Extract the [X, Y] coordinate from the center of the cell holding the provided text.  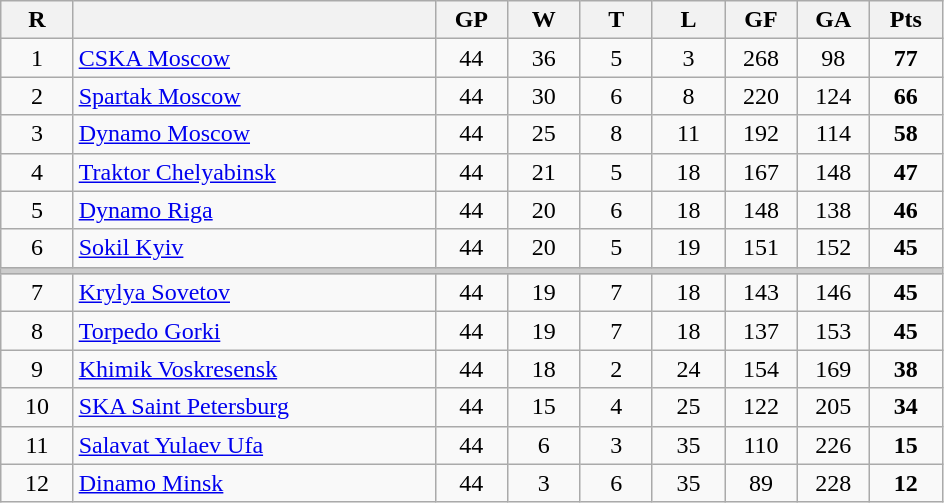
124 [833, 96]
169 [833, 369]
66 [906, 96]
138 [833, 210]
146 [833, 293]
220 [761, 96]
Traktor Chelyabinsk [254, 172]
Pts [906, 20]
167 [761, 172]
143 [761, 293]
Spartak Moscow [254, 96]
10 [37, 407]
8.5 [472, 270]
98 [833, 58]
SKA Saint Petersburg [254, 407]
GP [471, 20]
153 [833, 331]
Krylya Sovetov [254, 293]
137 [761, 331]
1 [37, 58]
47 [906, 172]
T [616, 20]
30 [544, 96]
9 [37, 369]
CSKA Moscow [254, 58]
21 [544, 172]
46 [906, 210]
89 [761, 483]
228 [833, 483]
192 [761, 134]
Dynamo Moscow [254, 134]
38 [906, 369]
24 [688, 369]
Torpedo Gorki [254, 331]
GF [761, 20]
Dynamo Riga [254, 210]
114 [833, 134]
268 [761, 58]
34 [906, 407]
Dinamo Minsk [254, 483]
152 [833, 248]
226 [833, 445]
77 [906, 58]
GA [833, 20]
Salavat Yulaev Ufa [254, 445]
W [544, 20]
Khimik Voskresensk [254, 369]
205 [833, 407]
122 [761, 407]
151 [761, 248]
36 [544, 58]
154 [761, 369]
R [37, 20]
58 [906, 134]
110 [761, 445]
Sokil Kyiv [254, 248]
L [688, 20]
